Identify which cell holds the provided text, then report its (X, Y) central coordinate. 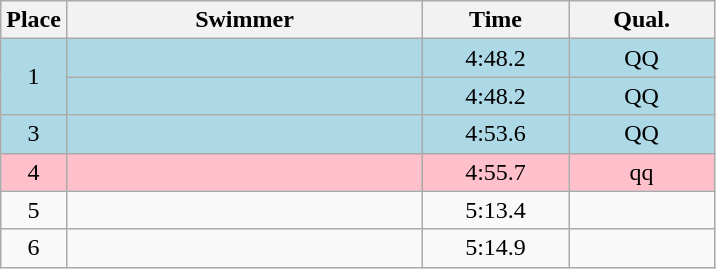
Qual. (642, 20)
1 (34, 77)
6 (34, 248)
5:13.4 (496, 210)
3 (34, 134)
Time (496, 20)
4:53.6 (496, 134)
Swimmer (244, 20)
4 (34, 172)
qq (642, 172)
Place (34, 20)
5 (34, 210)
5:14.9 (496, 248)
4:55.7 (496, 172)
